Output the (x, y) coordinate of the center of the cell containing the given text.  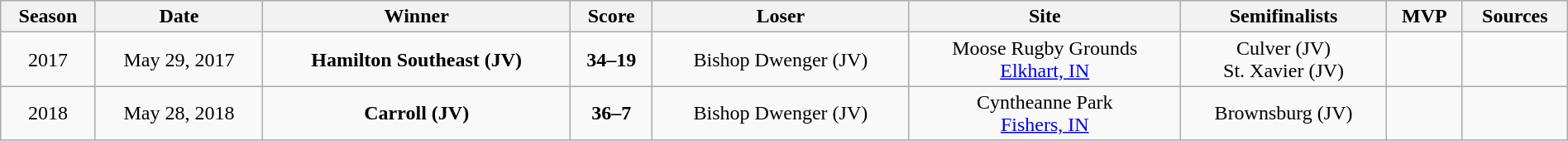
Moose Rugby GroundsElkhart, IN (1045, 60)
Loser (781, 17)
Cyntheanne ParkFishers, IN (1045, 113)
2017 (48, 60)
36–7 (612, 113)
Sources (1515, 17)
Semifinalists (1284, 17)
May 29, 2017 (179, 60)
May 28, 2018 (179, 113)
Hamilton Southeast (JV) (417, 60)
Site (1045, 17)
Season (48, 17)
Carroll (JV) (417, 113)
MVP (1425, 17)
Winner (417, 17)
Culver (JV)St. Xavier (JV) (1284, 60)
Score (612, 17)
34–19 (612, 60)
Brownsburg (JV) (1284, 113)
2018 (48, 113)
Date (179, 17)
